Extract the (X, Y) coordinate from the center of the cell holding the provided text.  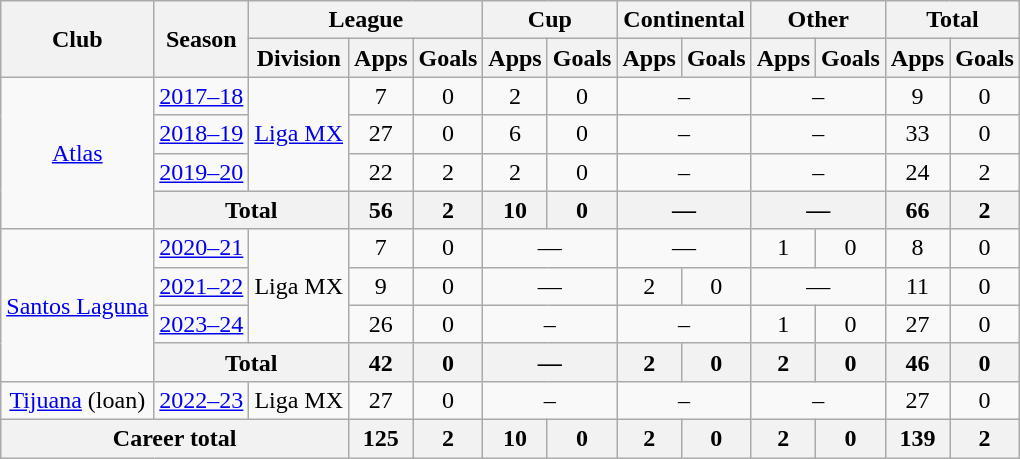
2021–22 (202, 286)
11 (917, 286)
2017–18 (202, 96)
139 (917, 438)
Cup (550, 20)
Career total (175, 438)
42 (381, 362)
2018–19 (202, 134)
2020–21 (202, 248)
46 (917, 362)
Other (818, 20)
33 (917, 134)
56 (381, 210)
8 (917, 248)
Division (299, 58)
League (366, 20)
2019–20 (202, 172)
6 (515, 134)
Season (202, 39)
125 (381, 438)
66 (917, 210)
2022–23 (202, 400)
26 (381, 324)
2023–24 (202, 324)
Santos Laguna (78, 305)
22 (381, 172)
Continental (684, 20)
Club (78, 39)
Tijuana (loan) (78, 400)
Atlas (78, 153)
24 (917, 172)
